Extract the [X, Y] coordinate from the center of the cell holding the provided text.  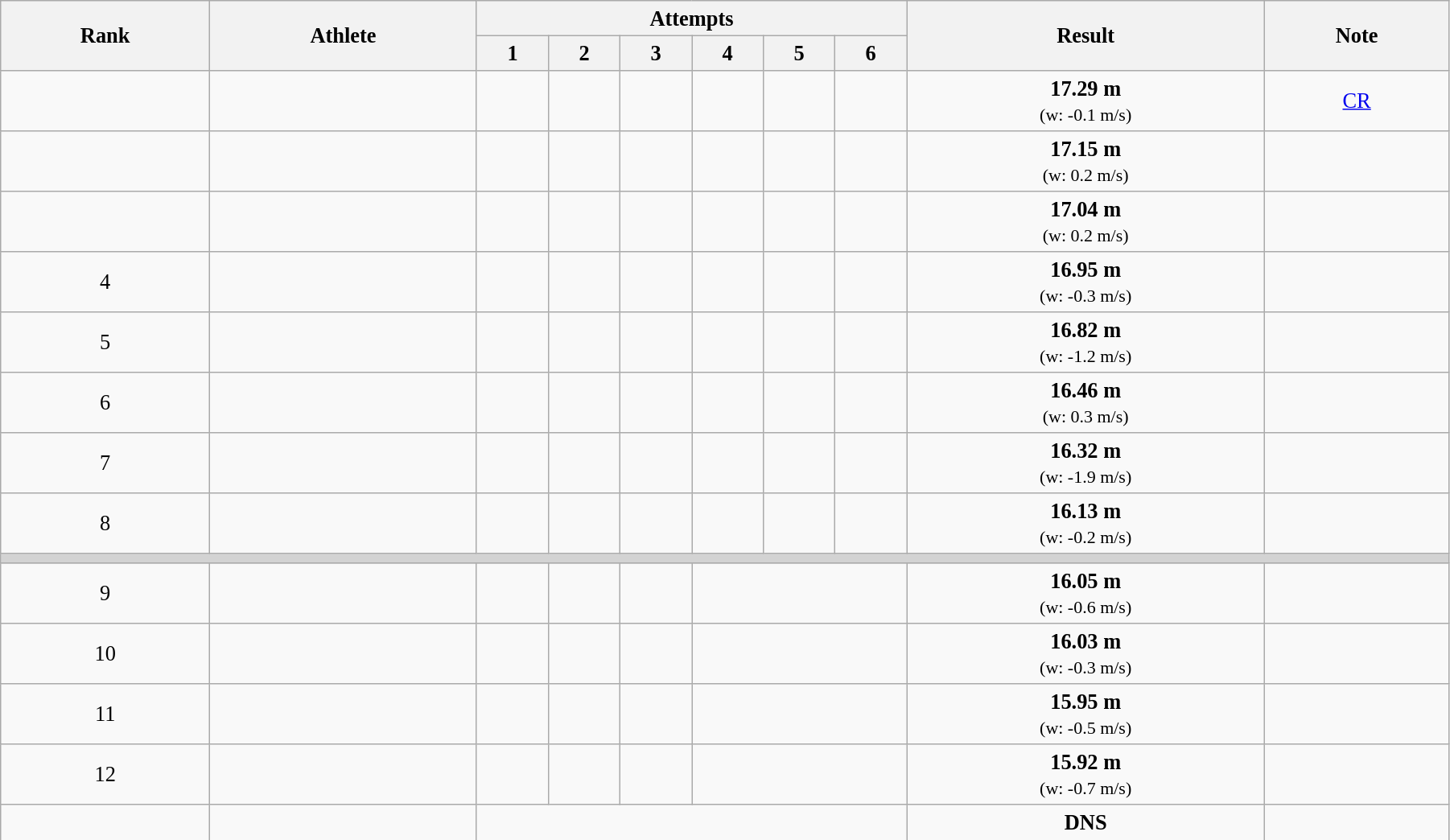
7 [105, 463]
8 [105, 523]
16.05 m(w: -0.6 m/s) [1086, 594]
2 [584, 53]
15.92 m(w: -0.7 m/s) [1086, 774]
Result [1086, 35]
17.04 m(w: 0.2 m/s) [1086, 222]
17.15 m(w: 0.2 m/s) [1086, 161]
15.95 m(w: -0.5 m/s) [1086, 714]
12 [105, 774]
Attempts [691, 18]
CR [1357, 100]
16.03 m(w: -0.3 m/s) [1086, 653]
11 [105, 714]
16.95 m (w: -0.3 m/s) [1086, 282]
9 [105, 594]
Note [1357, 35]
16.32 m(w: -1.9 m/s) [1086, 463]
16.46 m(w: 0.3 m/s) [1086, 402]
Athlete [344, 35]
1 [512, 53]
16.82 m(w: -1.2 m/s) [1086, 343]
10 [105, 653]
17.29 m(w: -0.1 m/s) [1086, 100]
16.13 m(w: -0.2 m/s) [1086, 523]
Rank [105, 35]
DNS [1086, 822]
3 [657, 53]
